From the cell containing the given text, extract its center point as [X, Y] coordinate. 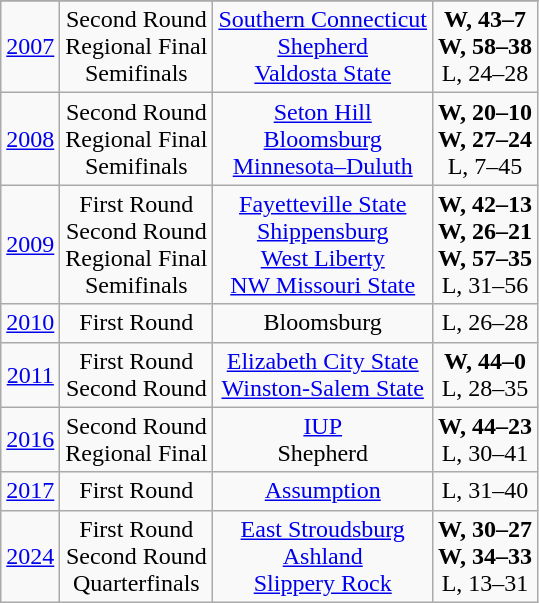
Seton HillBloomsburgMinnesota–Duluth [323, 139]
Bloomsburg [323, 323]
2010 [30, 323]
W, 30–27W, 34–33L, 13–31 [486, 556]
First RoundSecond Round [136, 374]
2024 [30, 556]
Fayetteville StateShippensburgWest LibertyNW Missouri State [323, 244]
Assumption [323, 491]
Southern ConnecticutShepherdValdosta State [323, 47]
L, 26–28 [486, 323]
W, 44–23L, 30–41 [486, 440]
IUPShepherd [323, 440]
W, 20–10W, 27–24L, 7–45 [486, 139]
First RoundSecond RoundQuarterfinals [136, 556]
2011 [30, 374]
W, 43–7W, 58–38L, 24–28 [486, 47]
W, 42–13W, 26–21W, 57–35L, 31–56 [486, 244]
2009 [30, 244]
Second RoundRegional Final [136, 440]
2008 [30, 139]
2016 [30, 440]
L, 31–40 [486, 491]
First RoundSecond RoundRegional FinalSemifinals [136, 244]
2007 [30, 47]
Elizabeth City StateWinston-Salem State [323, 374]
W, 44–0L, 28–35 [486, 374]
East StroudsburgAshlandSlippery Rock [323, 556]
2017 [30, 491]
